Scan for the cell matching the given text and deliver its (X, Y) coordinate at center. 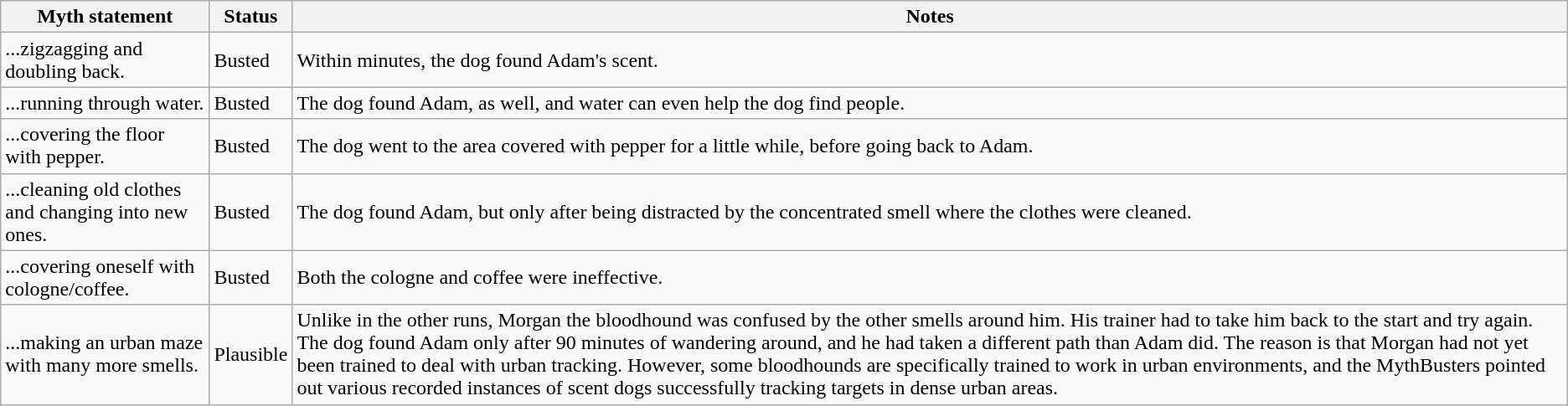
Status (251, 17)
The dog found Adam, as well, and water can even help the dog find people. (930, 103)
...running through water. (106, 103)
Within minutes, the dog found Adam's scent. (930, 60)
Plausible (251, 355)
The dog found Adam, but only after being distracted by the concentrated smell where the clothes were cleaned. (930, 212)
...covering oneself with cologne/coffee. (106, 278)
...zigzagging and doubling back. (106, 60)
The dog went to the area covered with pepper for a little while, before going back to Adam. (930, 146)
Notes (930, 17)
...cleaning old clothes and changing into new ones. (106, 212)
Both the cologne and coffee were ineffective. (930, 278)
Myth statement (106, 17)
...making an urban maze with many more smells. (106, 355)
...covering the floor with pepper. (106, 146)
